Extract the (X, Y) coordinate from the center of the cell holding the provided text.  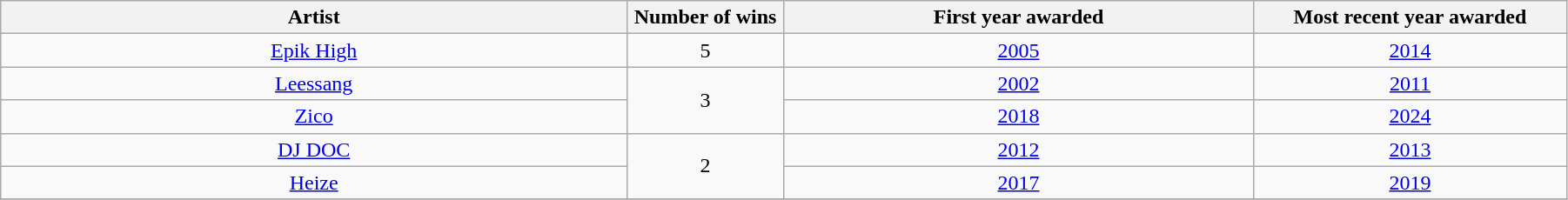
2002 (1019, 83)
Artist (314, 17)
DJ DOC (314, 150)
Number of wins (706, 17)
Heize (314, 183)
2017 (1019, 183)
3 (706, 100)
2024 (1410, 117)
2 (706, 166)
2019 (1410, 183)
Leessang (314, 83)
5 (706, 50)
2005 (1019, 50)
Zico (314, 117)
2014 (1410, 50)
2013 (1410, 150)
Epik High (314, 50)
2011 (1410, 83)
Most recent year awarded (1410, 17)
First year awarded (1019, 17)
2018 (1019, 117)
2012 (1019, 150)
